Return the (x, y) coordinate for the center point of the cell that contains the specified text.  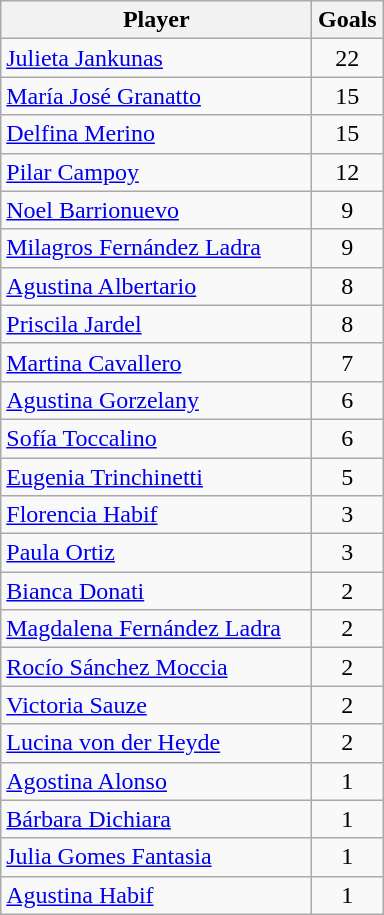
Paula Ortiz (156, 553)
Agustina Habif (156, 895)
Julia Gomes Fantasia (156, 857)
Agustina Albertario (156, 286)
Julieta Jankunas (156, 58)
22 (348, 58)
7 (348, 362)
Victoria Sauze (156, 705)
Rocío Sánchez Moccia (156, 667)
Bárbara Dichiara (156, 819)
Pilar Campoy (156, 172)
Agostina Alonso (156, 781)
12 (348, 172)
Florencia Habif (156, 515)
Eugenia Trinchinetti (156, 477)
Martina Cavallero (156, 362)
Noel Barrionuevo (156, 210)
Magdalena Fernández Ladra (156, 629)
Agustina Gorzelany (156, 400)
Priscila Jardel (156, 324)
Lucina von der Heyde (156, 743)
Goals (348, 20)
María José Granatto (156, 96)
Sofía Toccalino (156, 438)
Bianca Donati (156, 591)
Delfina Merino (156, 134)
Player (156, 20)
5 (348, 477)
Milagros Fernández Ladra (156, 248)
